Capture the cell that displays the provided text and extract its (X, Y) central coordinate. 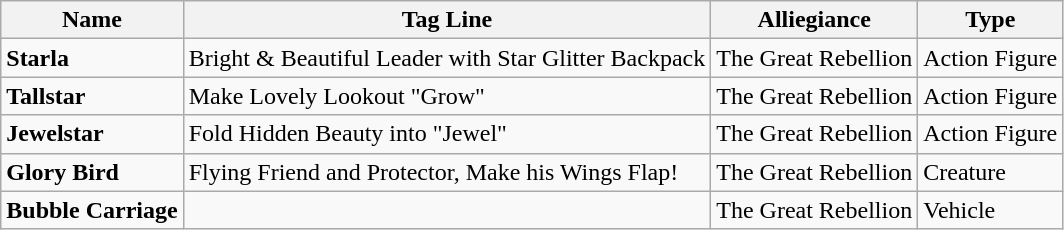
Alliegiance (814, 20)
Flying Friend and Protector, Make his Wings Flap! (447, 172)
Starla (92, 58)
Name (92, 20)
Glory Bird (92, 172)
Make Lovely Lookout "Grow" (447, 96)
Creature (990, 172)
Type (990, 20)
Vehicle (990, 210)
Tallstar (92, 96)
Bubble Carriage (92, 210)
Jewelstar (92, 134)
Tag Line (447, 20)
Bright & Beautiful Leader with Star Glitter Backpack (447, 58)
Fold Hidden Beauty into "Jewel" (447, 134)
